Pinpoint the cell where the given text exists, returning its (x, y) midpoint coordinate. 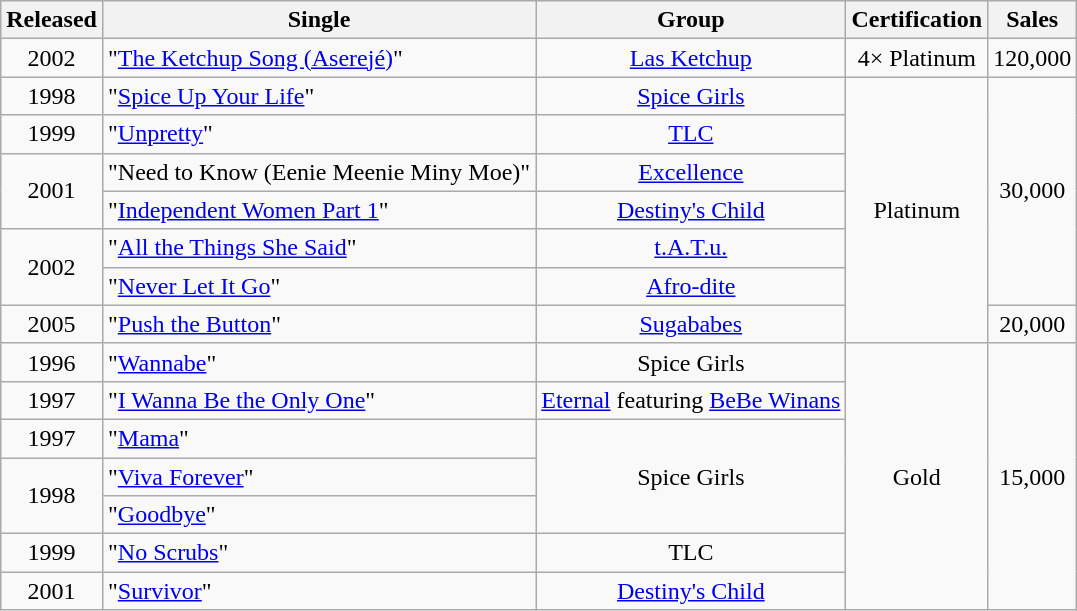
"Viva Forever" (318, 477)
Gold (917, 476)
"Need to Know (Eenie Meenie Miny Moe)" (318, 172)
"The Ketchup Song (Aserejé)" (318, 58)
Platinum (917, 210)
Eternal featuring BeBe Winans (691, 400)
"I Wanna Be the Only One" (318, 400)
Excellence (691, 172)
Certification (917, 20)
120,000 (1032, 58)
Group (691, 20)
Sales (1032, 20)
Sugababes (691, 324)
Single (318, 20)
"Mama" (318, 438)
Las Ketchup (691, 58)
"Wannabe" (318, 362)
"All the Things She Said" (318, 248)
"Independent Women Part 1" (318, 210)
t.A.T.u. (691, 248)
"Unpretty" (318, 134)
Afro-dite (691, 286)
30,000 (1032, 191)
"Push the Button" (318, 324)
1996 (52, 362)
15,000 (1032, 476)
2005 (52, 324)
"Goodbye" (318, 515)
"No Scrubs" (318, 553)
20,000 (1032, 324)
"Survivor" (318, 591)
"Spice Up Your Life" (318, 96)
Released (52, 20)
4× Platinum (917, 58)
"Never Let It Go" (318, 286)
